Provide the (x, y) coordinate of the cell's center where the given text is located.  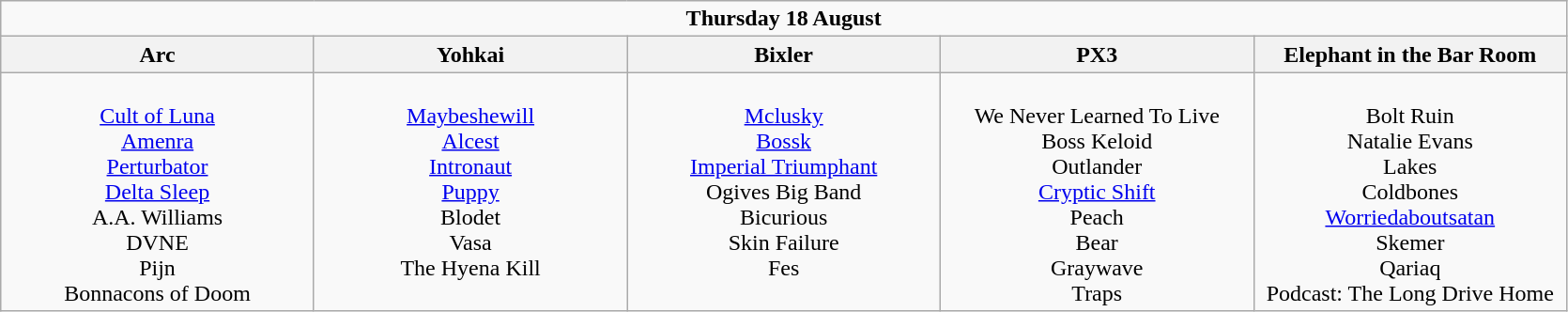
Bolt Ruin Natalie Evans Lakes Coldbones Worriedaboutsatan Skemer Qariaq Podcast: The Long Drive Home (1410, 192)
PX3 (1097, 55)
Cult of Luna Amenra Perturbator Delta Sleep A.A. Williams DVNE Pijn Bonnacons of Doom (158, 192)
Elephant in the Bar Room (1410, 55)
We Never Learned To Live Boss Keloid Outlander Cryptic Shift Peach Bear Graywave Traps (1097, 192)
Maybeshewill Alcest Intronaut Puppy Blodet Vasa The Hyena Kill (470, 192)
Arc (158, 55)
Mclusky Bossk Imperial Triumphant Ogives Big Band Bicurious Skin Failure Fes (784, 192)
Yohkai (470, 55)
Thursday 18 August (784, 19)
Bixler (784, 55)
